Scan for the cell matching the given text and deliver its [x, y] coordinate at center. 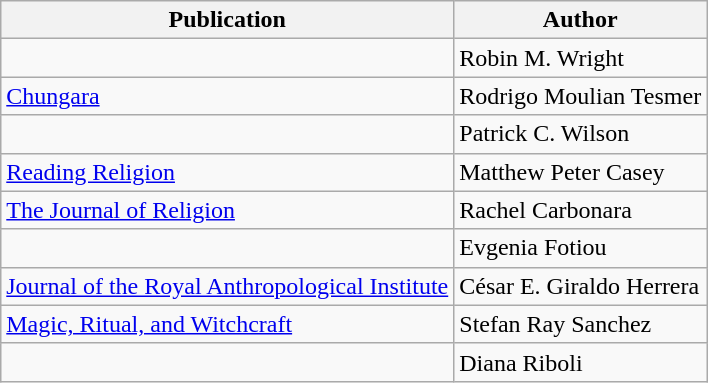
Matthew Peter Casey [580, 172]
Patrick C. Wilson [580, 134]
Magic, Ritual, and Witchcraft [228, 324]
Reading Religion [228, 172]
Publication [228, 20]
Author [580, 20]
César E. Giraldo Herrera [580, 286]
Chungara [228, 96]
Rodrigo Moulian Tesmer [580, 96]
Stefan Ray Sanchez [580, 324]
Rachel Carbonara [580, 210]
The Journal of Religion [228, 210]
Diana Riboli [580, 362]
Evgenia Fotiou [580, 248]
Journal of the Royal Anthropological Institute [228, 286]
Robin M. Wright [580, 58]
